Return the (x, y) coordinate for the center point of the cell that contains the specified text.  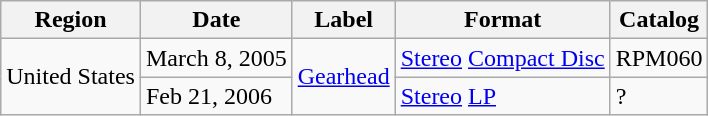
Stereo Compact Disc (502, 58)
March 8, 2005 (216, 58)
Format (502, 20)
Region (71, 20)
Catalog (659, 20)
RPM060 (659, 58)
United States (71, 77)
Label (344, 20)
? (659, 96)
Feb 21, 2006 (216, 96)
Stereo LP (502, 96)
Gearhead (344, 77)
Date (216, 20)
